Search for the cell housing the specified text and yield its [x, y] center coordinate. 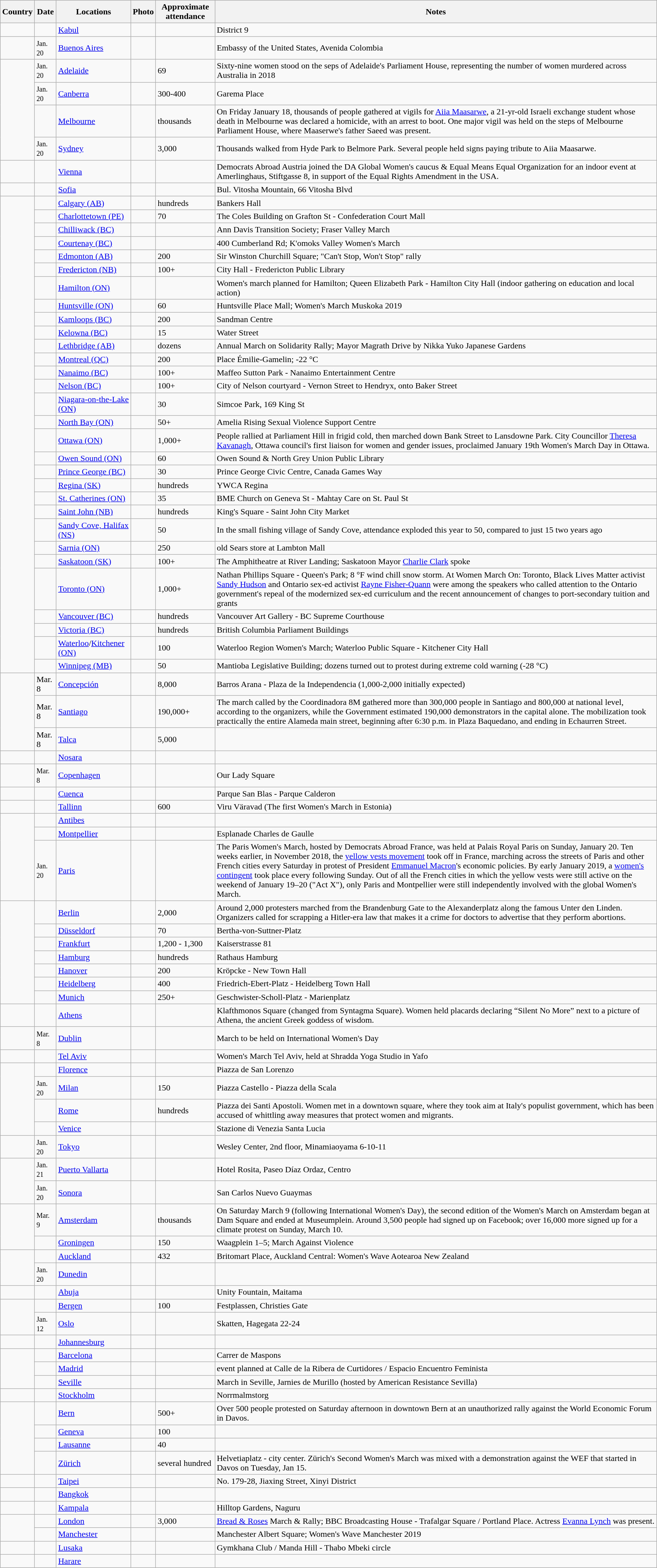
London [93, 1521]
300-400 [185, 93]
Saint John (NB) [93, 512]
Helvetiaplatz - city center. Zürich's Second Women's March was mixed with a demonstration against the WEF that started in Davos on Tuesday, Jan 15. [436, 1463]
Bergen [93, 1306]
Amsterdam [93, 1220]
Place Émilie-Gamelin; -22 °C [436, 359]
Owen Sound (ON) [93, 458]
69 [185, 71]
Jan. 21 [45, 1170]
Buenos Aires [93, 48]
Ottawa (ON) [93, 440]
Victoria (BC) [93, 630]
St. Catherines (ON) [93, 499]
Concepción [93, 684]
Sandy Cove, Halifax (NS) [93, 530]
Courtenay (BC) [93, 243]
event planned at Calle de la Ribera de Curtidores / Espacio Encuentro Feminista [436, 1368]
Huntsville (ON) [93, 306]
Lusaka [93, 1548]
Vancouver (BC) [93, 616]
Women's march planned for Hamilton; Queen Elizabeth Park - Hamilton City Hall (indoor gathering on education and local action) [436, 288]
Stockholm [93, 1395]
190,000+ [185, 712]
Notes [436, 12]
Maffeo Sutton Park - Nanaimo Entertainment Centre [436, 373]
Geneva [93, 1432]
Date [45, 12]
The Coles Building on Grafton St - Confederation Court Mall [436, 216]
Berlin [93, 912]
City of Nelson courtyard - Vernon Street to Hendryx, onto Baker Street [436, 386]
Stazione di Venezia Santa Lucia [436, 1129]
Lausanne [93, 1445]
Dunedin [93, 1274]
Abuja [93, 1292]
Tokyo [93, 1147]
dozens [185, 346]
Auckland [93, 1256]
Amelia Rising Sexual Violence Support Centre [436, 422]
Bread & Roses March & Rally; BBC Broadcasting House - Trafalgar Square / Portland Place. Actress Evanna Lynch was present. [436, 1521]
Britomart Place, Auckland Central: Women's Wave Aotearoa New Zealand [436, 1256]
Locations [93, 12]
several hundred [185, 1463]
Embassy of the United States, Avenida Colombia [436, 48]
Piazza Castello - Piazza della Scala [436, 1088]
Water Street [436, 333]
Waterloo/Kitchener (ON) [93, 648]
Sixty-nine women stood on the seps of Adelaide's Parliament House, representing the number of women murdered across Australia in 2018 [436, 71]
Garema Place [436, 93]
Edmonton (AB) [93, 256]
No. 179-28, Jiaxing Street, Xinyi District [436, 1481]
Gymkhana Club / Manda Hill - Thabo Mbeki circle [436, 1548]
Bern [93, 1413]
Annual March on Solidarity Rally; Mayor Magrath Drive by Nikka Yuko Japanese Gardens [436, 346]
Adelaide [93, 71]
Niagara-on-the-Lake (ON) [93, 404]
Festplassen, Christies Gate [436, 1306]
Waterloo Region Women's March; Waterloo Public Square - Kitchener City Hall [436, 648]
Unity Fountain, Maitama [436, 1292]
King's Square - Saint John City Market [436, 512]
Fredericton (NB) [93, 270]
Kröpcke - New Town Hall [436, 970]
Munich [93, 997]
50+ [185, 422]
Owen Sound & North Grey Union Public Library [436, 458]
Kamloops (BC) [93, 319]
Bankers Hall [436, 203]
Bul. Vitosha Mountain, 66 Vitosha Blvd [436, 189]
Our Lady Square [436, 775]
Huntsville Place Mall; Women's March Muskoka 2019 [436, 306]
Paris [93, 871]
San Carlos Nuevo Guaymas [436, 1192]
Chilliwack (BC) [93, 229]
Madrid [93, 1368]
Dublin [93, 1038]
Nanaimo (BC) [93, 373]
March in Seville, Jarnies de Murillo (hosted by American Resistance Sevilla) [436, 1382]
400 [185, 984]
Melbourne [93, 121]
600 [185, 807]
Frankfurt [93, 944]
Thousands walked from Hyde Park to Belmore Park. Several people held signs paying tribute to Aiia Maasarwe. [436, 149]
Johannesburg [93, 1342]
Sonora [93, 1192]
Mar. 9 [45, 1220]
Sarnia (ON) [93, 548]
Montpellier [93, 834]
Sir Winston Churchill Square; "Can't Stop, Won't Stop" rally [436, 256]
The Amphitheatre at River Landing; Saskatoon Mayor Charlie Clark spoke [436, 561]
500+ [185, 1413]
Women's March Tel Aviv, held at Shradda Yoga Studio in Yafo [436, 1056]
Kampala [93, 1508]
Zürich [93, 1463]
1,200 - 1,300 [185, 944]
Wesley Center, 2nd floor, Minamiaoyama 6-10-11 [436, 1147]
Montreal (QC) [93, 359]
Florence [93, 1069]
Saskatoon (SK) [93, 561]
Prince George Civic Centre, Canada Games Way [436, 472]
5,000 [185, 739]
Talca [93, 739]
Rome [93, 1111]
8,000 [185, 684]
Groningen [93, 1243]
Kaiserstrasse 81 [436, 944]
Waagplein 1–5; March Against Violence [436, 1243]
Barros Arana - Plaza de la Independencia (1,000-2,000 initially expected) [436, 684]
15 [185, 333]
250+ [185, 997]
Photo [143, 12]
Sydney [93, 149]
Piazza de San Lorenzo [436, 1069]
North Bay (ON) [93, 422]
Over 500 people protested on Saturday afternoon in downtown Bern at an unauthorized rally against the World Economic Forum in Davos. [436, 1413]
YWCA Regina [436, 485]
Copenhagen [93, 775]
250 [185, 548]
Vancouver Art Gallery - BC Supreme Courthouse [436, 616]
Carrer de Maspons [436, 1355]
400 Cumberland Rd; K'omoks Valley Women's March [436, 243]
Oslo [93, 1323]
Kelowna (BC) [93, 333]
Santiago [93, 712]
Norrmalmstorg [436, 1395]
Kabul [93, 30]
March to be held on International Women's Day [436, 1038]
Canberra [93, 93]
Milan [93, 1088]
Tallinn [93, 807]
Friedrich-Ebert-Platz - Heidelberg Town Hall [436, 984]
Hotel Rosita, Paseo Díaz Ordaz, Centro [436, 1170]
Viru Väravad (The first Women's March in Estonia) [436, 807]
40 [185, 1445]
Geschwister-Scholl-Platz - Marienplatz [436, 997]
Taipei [93, 1481]
Rathaus Hamburg [436, 957]
Bertha-von-Suttner-Platz [436, 930]
Seville [93, 1382]
Hanover [93, 970]
Parque San Blas - Parque Calderon [436, 793]
BME Church on Geneva St - Mahtay Care on St. Paul St [436, 499]
2,000 [185, 912]
Cuenca [93, 793]
Toronto (ON) [93, 589]
Simcoe Park, 169 King St [436, 404]
Düsseldorf [93, 930]
Hamburg [93, 957]
Nosara [93, 757]
Puerto Vallarta [93, 1170]
Sofia [93, 189]
Esplanade Charles de Gaulle [436, 834]
Prince George (BC) [93, 472]
Charlottetown (PE) [93, 216]
Lethbridge (AB) [93, 346]
Heidelberg [93, 984]
District 9 [436, 30]
Regina (SK) [93, 485]
432 [185, 1256]
City Hall - Fredericton Public Library [436, 270]
Jan. 12 [45, 1323]
Barcelona [93, 1355]
Sandman Centre [436, 319]
Bangkok [93, 1494]
Calgary (AB) [93, 203]
Athens [93, 1015]
Antibes [93, 820]
Mantioba Legislative Building; dozens turned out to protest during extreme cold warning (-28 °C) [436, 666]
Vienna [93, 171]
Approximate attendance [185, 12]
Nelson (BC) [93, 386]
Ann Davis Transition Society; Fraser Valley March [436, 229]
Manchester Albert Square; Women's Wave Manchester 2019 [436, 1534]
old Sears store at Lambton Mall [436, 548]
Hamilton (ON) [93, 288]
Winnipeg (MB) [93, 666]
In the small fishing village of Sandy Cove, attendance exploded this year to 50, compared to just 15 two years ago [436, 530]
Country [18, 12]
British Columbia Parliament Buildings [436, 630]
35 [185, 499]
Harare [93, 1561]
Tel Aviv [93, 1056]
Venice [93, 1129]
Manchester [93, 1534]
Skatten, Hagegata 22-24 [436, 1323]
Hilltop Gardens, Naguru [436, 1508]
